For the text-containing cell, return its midpoint in [x, y] coordinate format. 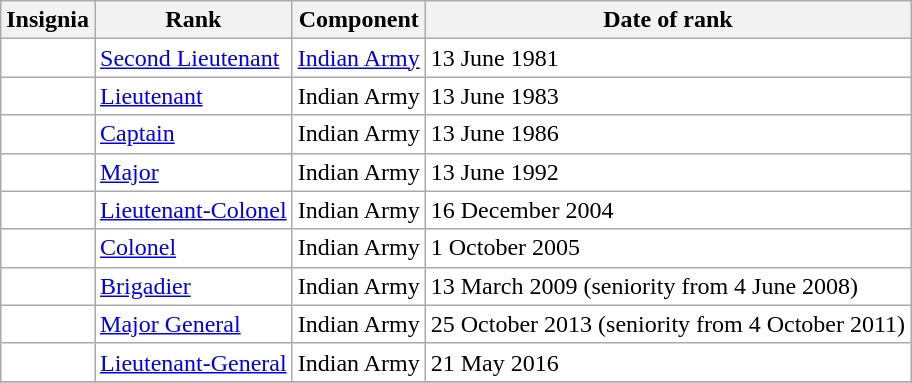
Component [358, 20]
16 December 2004 [668, 210]
Captain [194, 134]
Lieutenant-Colonel [194, 210]
13 June 1992 [668, 172]
Rank [194, 20]
1 October 2005 [668, 248]
Major General [194, 324]
Insignia [48, 20]
21 May 2016 [668, 362]
Second Lieutenant [194, 58]
Lieutenant [194, 96]
Date of rank [668, 20]
25 October 2013 (seniority from 4 October 2011) [668, 324]
13 March 2009 (seniority from 4 June 2008) [668, 286]
13 June 1983 [668, 96]
Brigadier [194, 286]
13 June 1981 [668, 58]
13 June 1986 [668, 134]
Lieutenant-General [194, 362]
Major [194, 172]
Colonel [194, 248]
